Pinpoint the cell where the given text exists, returning its (x, y) midpoint coordinate. 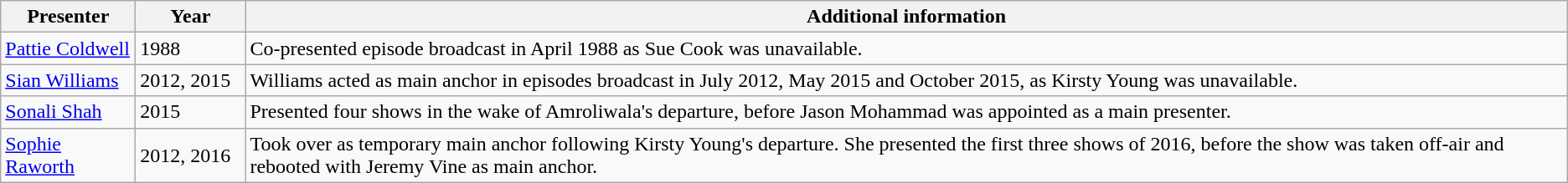
Presenter (69, 17)
Pattie Coldwell (69, 48)
Sian Williams (69, 80)
Presented four shows in the wake of Amroliwala's departure, before Jason Mohammad was appointed as a main presenter. (906, 112)
Williams acted as main anchor in episodes broadcast in July 2012, May 2015 and October 2015, as Kirsty Young was unavailable. (906, 80)
Additional information (906, 17)
Sonali Shah (69, 112)
2012, 2015 (191, 80)
2012, 2016 (191, 155)
2015 (191, 112)
1988 (191, 48)
Co-presented episode broadcast in April 1988 as Sue Cook was unavailable. (906, 48)
Sophie Raworth (69, 155)
Year (191, 17)
